Return [x, y] of the center of cell containing provided text 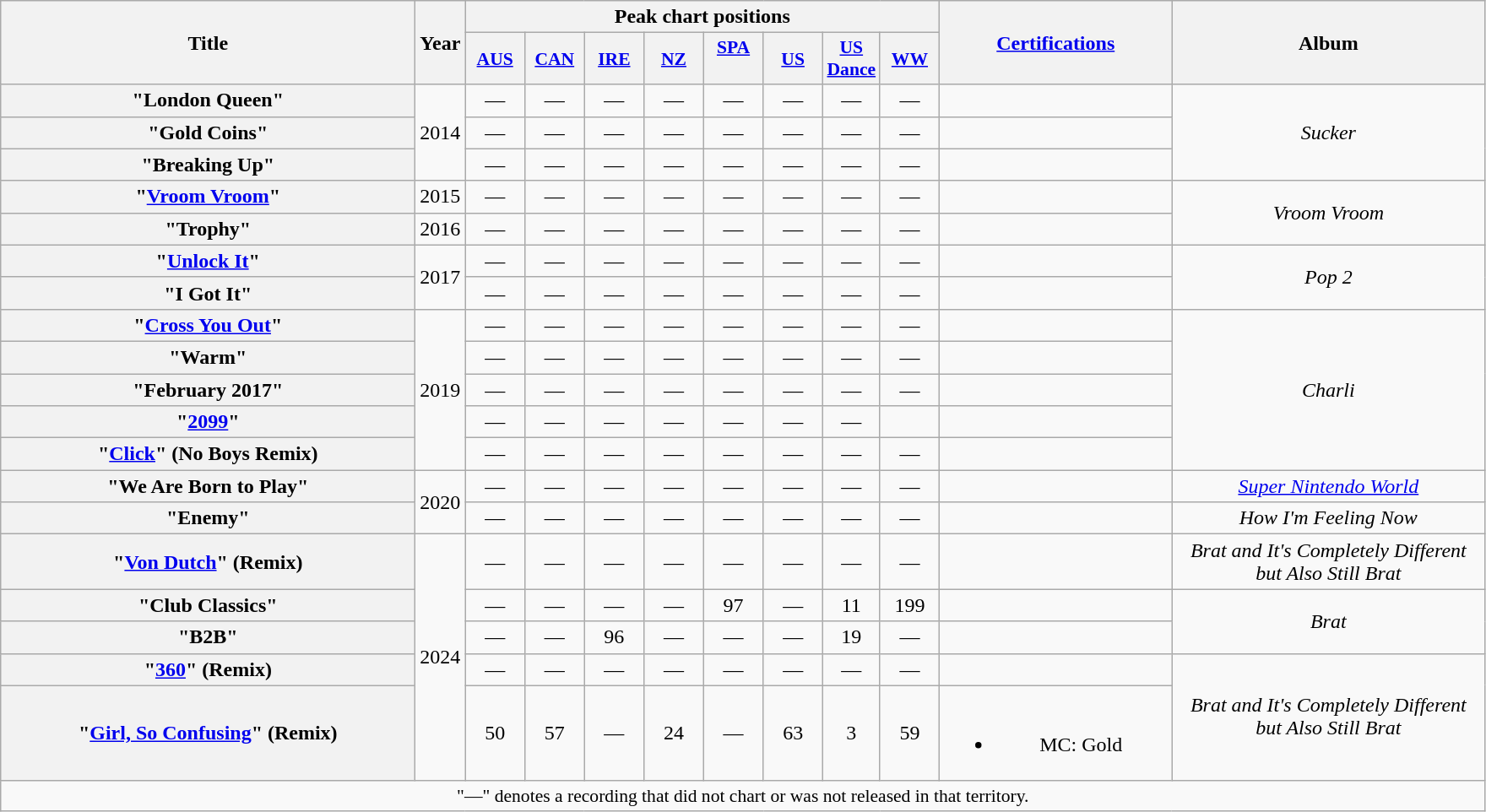
Charli [1329, 389]
"Cross You Out" [208, 325]
"Girl, So Confusing" (Remix) [208, 733]
AUS [495, 59]
"—" denotes a recording that did not chart or was not released in that territory. [743, 796]
US [794, 59]
199 [910, 605]
"2099" [208, 422]
2015 [441, 197]
24 [674, 733]
Certifications [1055, 42]
"Enemy" [208, 518]
Album [1329, 42]
"Unlock It" [208, 261]
63 [794, 733]
WW [910, 59]
3 [851, 733]
50 [495, 733]
MC: Gold [1055, 733]
How I'm Feeling Now [1329, 518]
2020 [441, 502]
2016 [441, 229]
2024 [441, 658]
Pop 2 [1329, 277]
CAN [554, 59]
11 [851, 605]
Super Nintendo World [1329, 486]
Title [208, 42]
"Click" (No Boys Remix) [208, 454]
97 [733, 605]
"Club Classics" [208, 605]
57 [554, 733]
Year [441, 42]
Brat [1329, 621]
96 [615, 637]
Vroom Vroom [1329, 213]
Peak chart positions [702, 17]
SPA [733, 59]
"We Are Born to Play" [208, 486]
2019 [441, 389]
2014 [441, 133]
"February 2017" [208, 389]
"Von Dutch" (Remix) [208, 562]
USDance [851, 59]
"360" (Remix) [208, 669]
Sucker [1329, 133]
"Gold Coins" [208, 133]
"B2B" [208, 637]
"London Queen" [208, 100]
IRE [615, 59]
59 [910, 733]
"Warm" [208, 357]
"I Got It" [208, 293]
19 [851, 637]
"Trophy" [208, 229]
"Vroom Vroom" [208, 197]
2017 [441, 277]
NZ [674, 59]
"Breaking Up" [208, 165]
